Return the [x, y] coordinate for the center point of the cell that contains the specified text.  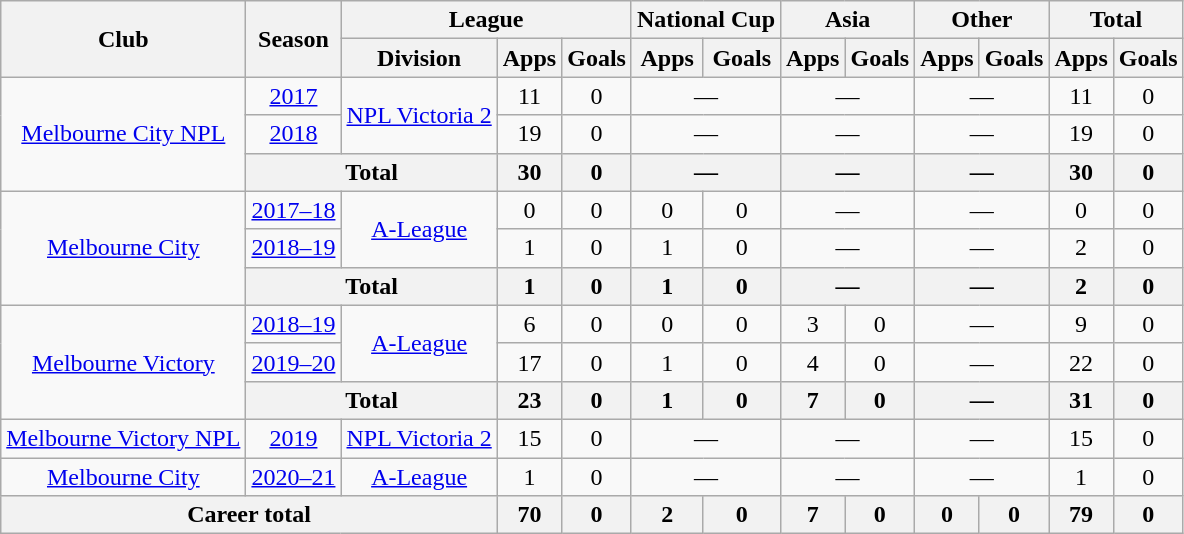
2019 [294, 438]
79 [1081, 515]
2020–21 [294, 477]
Melbourne Victory NPL [124, 438]
Melbourne Victory [124, 362]
Other [982, 20]
4 [813, 362]
National Cup [706, 20]
Club [124, 39]
22 [1081, 362]
17 [529, 362]
Season [294, 39]
70 [529, 515]
6 [529, 324]
2017 [294, 96]
Division [419, 58]
2018 [294, 134]
31 [1081, 400]
Melbourne City NPL [124, 134]
9 [1081, 324]
2019–20 [294, 362]
3 [813, 324]
Asia [848, 20]
23 [529, 400]
2017–18 [294, 210]
League [486, 20]
Career total [249, 515]
